Capture the cell that displays the provided text and extract its [x, y] central coordinate. 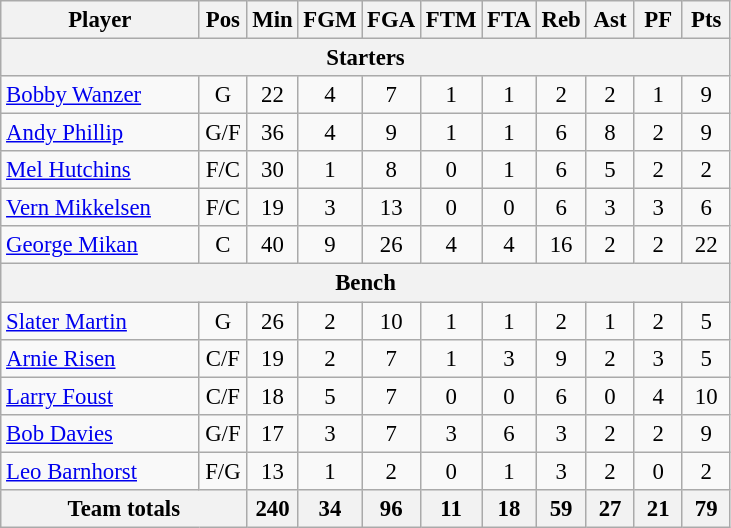
Team totals [124, 509]
11 [450, 509]
FTA [509, 20]
Mel Hutchins [100, 170]
40 [272, 245]
Vern Mikkelsen [100, 208]
C [223, 245]
Reb [561, 20]
Arnie Risen [100, 358]
Bob Davies [100, 433]
27 [610, 509]
Pos [223, 20]
34 [330, 509]
Ast [610, 20]
36 [272, 133]
30 [272, 170]
Larry Foust [100, 396]
Leo Barnhorst [100, 471]
16 [561, 245]
Player [100, 20]
FGA [392, 20]
Pts [706, 20]
Starters [366, 58]
96 [392, 509]
PF [658, 20]
George Mikan [100, 245]
Bench [366, 283]
Andy Phillip [100, 133]
Slater Martin [100, 321]
59 [561, 509]
17 [272, 433]
21 [658, 509]
F/G [223, 471]
FGM [330, 20]
FTM [450, 20]
79 [706, 509]
Bobby Wanzer [100, 95]
240 [272, 509]
Min [272, 20]
